Extract the [x, y] coordinate from the center of the cell holding the provided text.  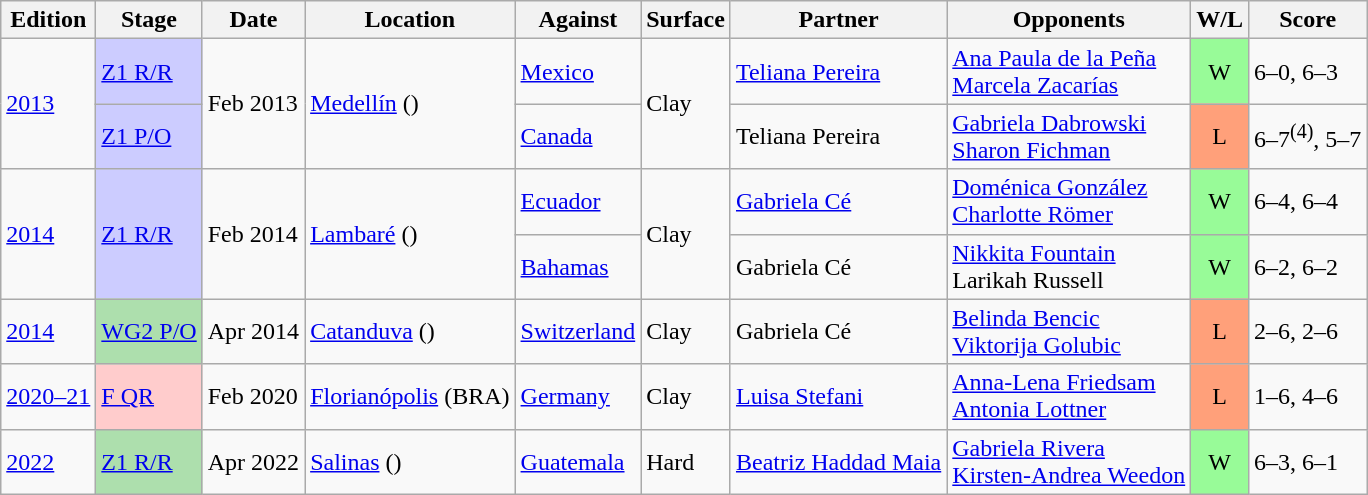
WG2 P/O [149, 332]
6–4, 6–4 [1307, 202]
Anna-Lena Friedsam Antonia Lottner [1069, 396]
Partner [838, 20]
Germany [578, 396]
Feb 2014 [253, 234]
Ana Paula de la Peña Marcela Zacarías [1069, 72]
Doménica González Charlotte Römer [1069, 202]
Nikkita Fountain Larikah Russell [1069, 266]
Apr 2022 [253, 462]
Switzerland [578, 332]
Florianópolis (BRA) [410, 396]
Ecuador [578, 202]
Stage [149, 20]
Against [578, 20]
Canada [578, 136]
Luisa Stefani [838, 396]
Edition [48, 20]
1–6, 4–6 [1307, 396]
2013 [48, 104]
Beatriz Haddad Maia [838, 462]
Belinda Bencic Viktorija Golubic [1069, 332]
Mexico [578, 72]
2020–21 [48, 396]
F QR [149, 396]
Opponents [1069, 20]
Guatemala [578, 462]
6–2, 6–2 [1307, 266]
2022 [48, 462]
Bahamas [578, 266]
Gabriela Rivera Kirsten-Andrea Weedon [1069, 462]
Salinas () [410, 462]
6–0, 6–3 [1307, 72]
Gabriela Dabrowski Sharon Fichman [1069, 136]
Lambaré () [410, 234]
Feb 2020 [253, 396]
Apr 2014 [253, 332]
Feb 2013 [253, 104]
Hard [686, 462]
6–3, 6–1 [1307, 462]
6–7(4), 5–7 [1307, 136]
Date [253, 20]
Score [1307, 20]
2–6, 2–6 [1307, 332]
Catanduva () [410, 332]
W/L [1220, 20]
Medellín () [410, 104]
Surface [686, 20]
Z1 P/O [149, 136]
Location [410, 20]
